Pinpoint the cell where the given text exists, returning its [X, Y] midpoint coordinate. 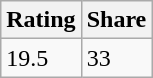
Rating [41, 20]
Share [116, 20]
19.5 [41, 58]
33 [116, 58]
